Capture the cell that displays the provided text and extract its [X, Y] central coordinate. 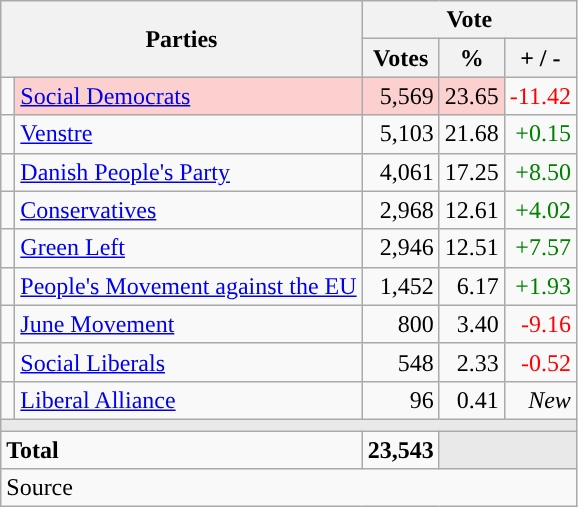
2,968 [400, 210]
5,103 [400, 134]
2.33 [472, 362]
Danish People's Party [188, 172]
Liberal Alliance [188, 400]
17.25 [472, 172]
+1.93 [540, 286]
Social Liberals [188, 362]
3.40 [472, 324]
Source [289, 488]
+7.57 [540, 248]
-11.42 [540, 96]
12.61 [472, 210]
Votes [400, 58]
-9.16 [540, 324]
800 [400, 324]
6.17 [472, 286]
Social Democrats [188, 96]
+ / - [540, 58]
People's Movement against the EU [188, 286]
-0.52 [540, 362]
Vote [469, 20]
Total [182, 449]
Conservatives [188, 210]
23,543 [400, 449]
+8.50 [540, 172]
New [540, 400]
12.51 [472, 248]
+0.15 [540, 134]
Green Left [188, 248]
4,061 [400, 172]
June Movement [188, 324]
% [472, 58]
Venstre [188, 134]
+4.02 [540, 210]
Parties [182, 39]
5,569 [400, 96]
21.68 [472, 134]
23.65 [472, 96]
2,946 [400, 248]
548 [400, 362]
96 [400, 400]
0.41 [472, 400]
1,452 [400, 286]
